Identify which cell holds the provided text, then report its (x, y) central coordinate. 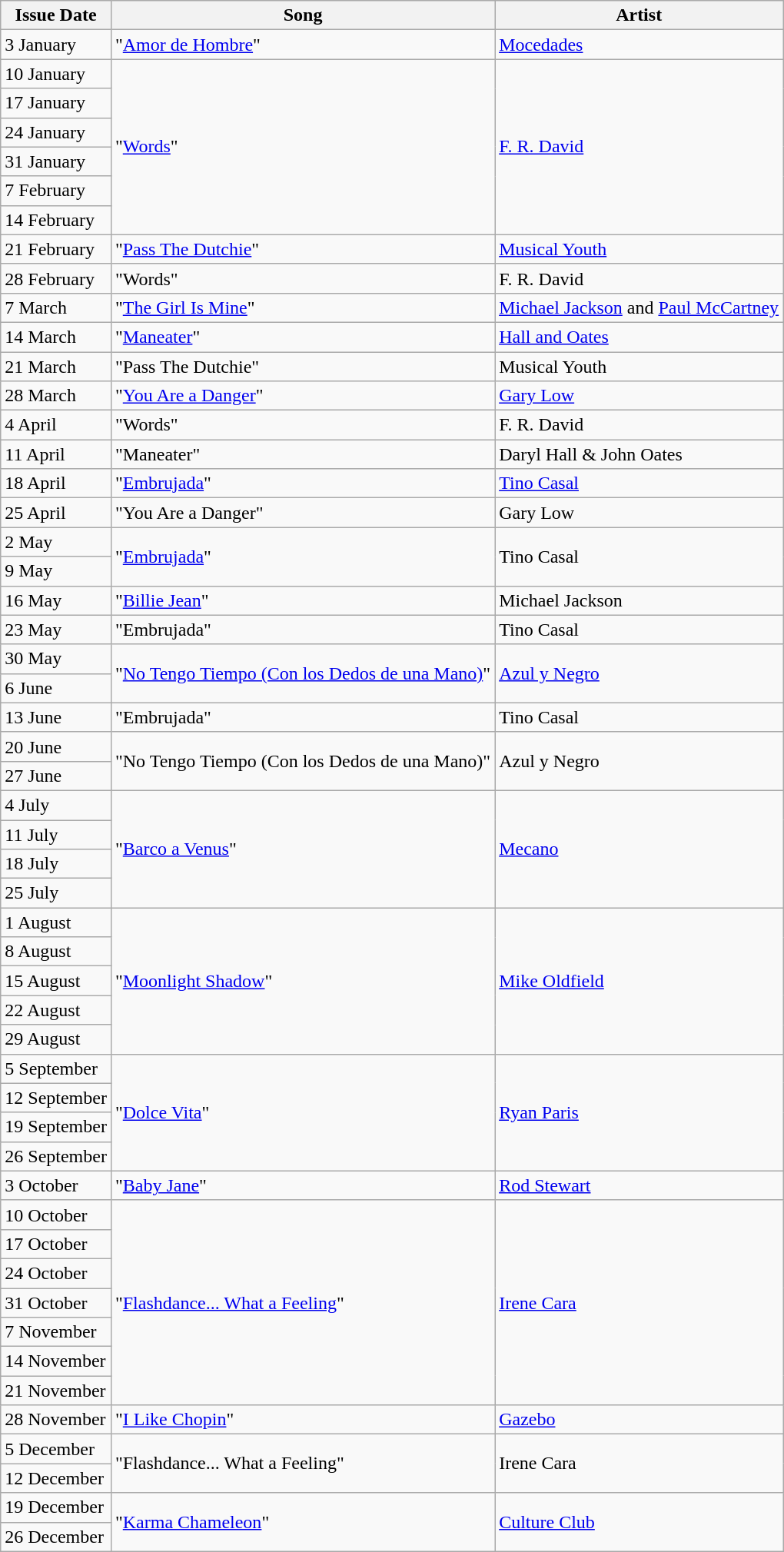
18 July (56, 864)
"Karma Chameleon" (303, 1522)
Culture Club (639, 1522)
19 December (56, 1507)
24 January (56, 132)
3 January (56, 45)
"Billie Jean" (303, 600)
17 January (56, 103)
Mecano (639, 849)
5 September (56, 1068)
12 December (56, 1478)
19 September (56, 1127)
Hall and Oates (639, 337)
11 July (56, 834)
28 November (56, 1420)
4 April (56, 425)
18 April (56, 484)
"Dolce Vita" (303, 1112)
29 August (56, 1039)
31 January (56, 161)
12 September (56, 1098)
Michael Jackson and Paul McCartney (639, 307)
Daryl Hall & John Oates (639, 454)
7 February (56, 191)
"The Girl Is Mine" (303, 307)
25 July (56, 893)
30 May (56, 659)
21 February (56, 249)
1 August (56, 922)
27 June (56, 776)
Michael Jackson (639, 600)
16 May (56, 600)
28 March (56, 396)
14 November (56, 1361)
14 February (56, 220)
17 October (56, 1244)
3 October (56, 1185)
"Baby Jane" (303, 1185)
6 June (56, 688)
20 June (56, 746)
Mike Oldfield (639, 981)
Artist (639, 15)
Mocedades (639, 45)
22 August (56, 1010)
31 October (56, 1303)
21 November (56, 1391)
24 October (56, 1273)
11 April (56, 454)
10 January (56, 74)
26 September (56, 1156)
28 February (56, 278)
Rod Stewart (639, 1185)
"I Like Chopin" (303, 1420)
10 October (56, 1215)
23 May (56, 630)
25 April (56, 513)
2 May (56, 542)
Ryan Paris (639, 1112)
26 December (56, 1537)
Song (303, 15)
7 March (56, 307)
9 May (56, 571)
14 March (56, 337)
13 June (56, 717)
4 July (56, 805)
"Barco a Venus" (303, 849)
"Amor de Hombre" (303, 45)
8 August (56, 952)
Issue Date (56, 15)
7 November (56, 1332)
15 August (56, 981)
5 December (56, 1449)
"Moonlight Shadow" (303, 981)
21 March (56, 367)
Gazebo (639, 1420)
